For the text-containing cell, return its midpoint in [X, Y] coordinate format. 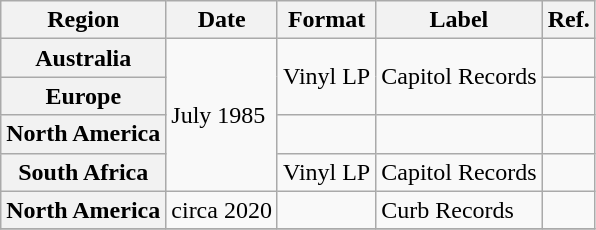
Ref. [568, 20]
circa 2020 [222, 210]
Date [222, 20]
Label [459, 20]
Format [326, 20]
July 1985 [222, 115]
Europe [84, 96]
Region [84, 20]
South Africa [84, 172]
Curb Records [459, 210]
Australia [84, 58]
